Determine the (x, y) coordinate at the center of the cell enclosing the given text.  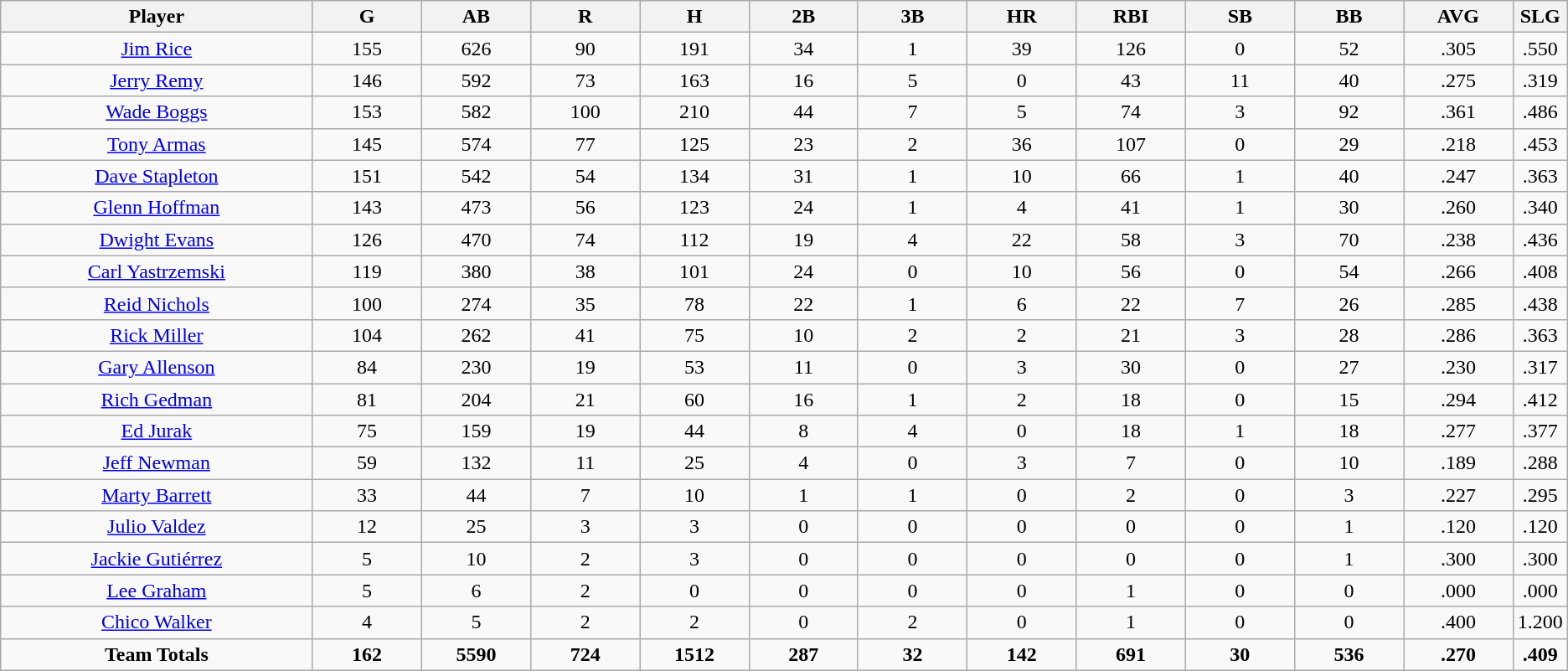
Rich Gedman (157, 400)
.227 (1458, 495)
153 (367, 112)
.294 (1458, 400)
84 (367, 367)
66 (1131, 176)
43 (1131, 80)
33 (367, 495)
162 (367, 654)
.286 (1458, 335)
.260 (1458, 208)
143 (367, 208)
78 (694, 303)
8 (803, 431)
31 (803, 176)
592 (476, 80)
125 (694, 144)
142 (1022, 654)
.412 (1540, 400)
HR (1022, 17)
112 (694, 240)
159 (476, 431)
28 (1349, 335)
542 (476, 176)
380 (476, 271)
.189 (1458, 463)
70 (1349, 240)
191 (694, 49)
35 (585, 303)
.230 (1458, 367)
26 (1349, 303)
Chico Walker (157, 622)
582 (476, 112)
Dave Stapleton (157, 176)
104 (367, 335)
.238 (1458, 240)
Marty Barrett (157, 495)
.438 (1540, 303)
H (694, 17)
12 (367, 527)
.247 (1458, 176)
.266 (1458, 271)
.486 (1540, 112)
5590 (476, 654)
.361 (1458, 112)
60 (694, 400)
.295 (1540, 495)
59 (367, 463)
15 (1349, 400)
145 (367, 144)
123 (694, 208)
BB (1349, 17)
52 (1349, 49)
Team Totals (157, 654)
.270 (1458, 654)
.317 (1540, 367)
Jeff Newman (157, 463)
Jim Rice (157, 49)
2B (803, 17)
262 (476, 335)
.453 (1540, 144)
151 (367, 176)
1512 (694, 654)
81 (367, 400)
92 (1349, 112)
146 (367, 80)
.400 (1458, 622)
AVG (1458, 17)
53 (694, 367)
Reid Nichols (157, 303)
574 (476, 144)
32 (912, 654)
.409 (1540, 654)
G (367, 17)
.408 (1540, 271)
AB (476, 17)
SLG (1540, 17)
.377 (1540, 431)
.288 (1540, 463)
132 (476, 463)
Julio Valdez (157, 527)
34 (803, 49)
Jerry Remy (157, 80)
.319 (1540, 80)
Player (157, 17)
Gary Allenson (157, 367)
Dwight Evans (157, 240)
77 (585, 144)
204 (476, 400)
23 (803, 144)
724 (585, 654)
Rick Miller (157, 335)
Ed Jurak (157, 431)
536 (1349, 654)
Jackie Gutiérrez (157, 559)
.285 (1458, 303)
.218 (1458, 144)
691 (1131, 654)
.550 (1540, 49)
210 (694, 112)
Carl Yastrzemski (157, 271)
.305 (1458, 49)
.275 (1458, 80)
470 (476, 240)
39 (1022, 49)
274 (476, 303)
626 (476, 49)
SB (1240, 17)
29 (1349, 144)
36 (1022, 144)
90 (585, 49)
3B (912, 17)
Glenn Hoffman (157, 208)
230 (476, 367)
1.200 (1540, 622)
27 (1349, 367)
287 (803, 654)
.340 (1540, 208)
38 (585, 271)
119 (367, 271)
Lee Graham (157, 591)
473 (476, 208)
73 (585, 80)
107 (1131, 144)
155 (367, 49)
Wade Boggs (157, 112)
RBI (1131, 17)
.277 (1458, 431)
101 (694, 271)
134 (694, 176)
.436 (1540, 240)
Tony Armas (157, 144)
R (585, 17)
58 (1131, 240)
163 (694, 80)
